Provide the [X, Y] coordinate of the cell's center where the given text is located.  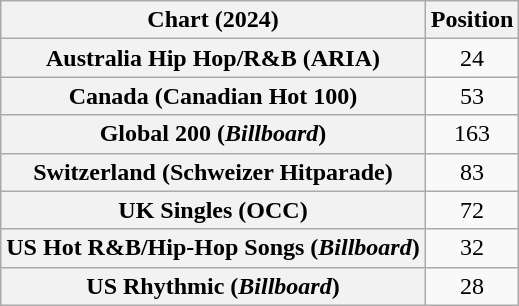
163 [472, 134]
UK Singles (OCC) [213, 210]
Chart (2024) [213, 20]
US Hot R&B/Hip-Hop Songs (Billboard) [213, 248]
32 [472, 248]
83 [472, 172]
24 [472, 58]
53 [472, 96]
US Rhythmic (Billboard) [213, 286]
Australia Hip Hop/R&B (ARIA) [213, 58]
Canada (Canadian Hot 100) [213, 96]
72 [472, 210]
28 [472, 286]
Global 200 (Billboard) [213, 134]
Position [472, 20]
Switzerland (Schweizer Hitparade) [213, 172]
